Scan for the cell matching the given text and deliver its (X, Y) coordinate at center. 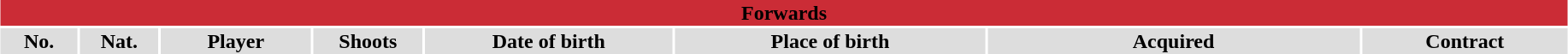
Forwards (783, 13)
Place of birth (830, 41)
Player (236, 41)
Contract (1465, 41)
Date of birth (549, 41)
Acquired (1173, 41)
Shoots (368, 41)
Nat. (120, 41)
No. (39, 41)
